Capture the cell that displays the provided text and extract its (X, Y) central coordinate. 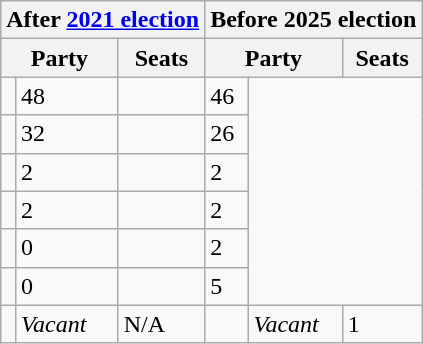
5 (226, 286)
26 (226, 134)
46 (226, 96)
32 (68, 134)
48 (68, 96)
After 2021 election (103, 20)
Before 2025 election (314, 20)
1 (382, 324)
N/A (162, 324)
